Find where the given text appears and provide that cell's center as (X, Y) coordinate. 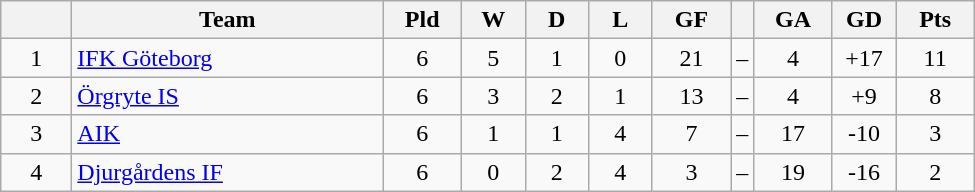
IFK Göteborg (228, 58)
Pts (936, 20)
+9 (864, 96)
-10 (864, 134)
7 (692, 134)
AIK (228, 134)
Örgryte IS (228, 96)
21 (692, 58)
W (493, 20)
GA (794, 20)
GD (864, 20)
Pld (422, 20)
L (621, 20)
8 (936, 96)
GF (692, 20)
+17 (864, 58)
17 (794, 134)
D (557, 20)
11 (936, 58)
Team (228, 20)
5 (493, 58)
Djurgårdens IF (228, 172)
19 (794, 172)
-16 (864, 172)
13 (692, 96)
